From the cell containing the given text, extract its center point as [x, y] coordinate. 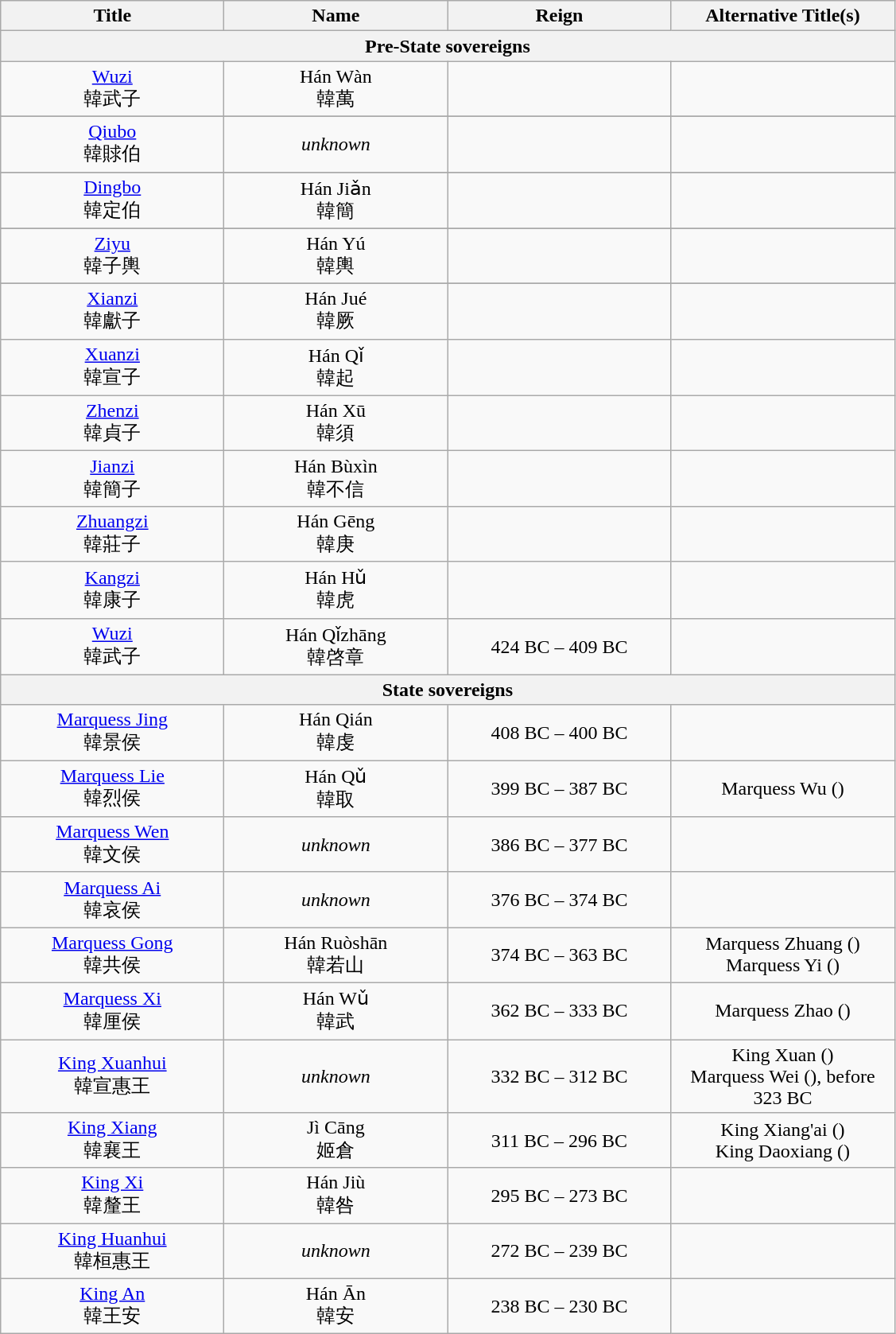
Ziyu韓子輿 [113, 256]
238 BC – 230 BC [560, 1306]
374 BC – 363 BC [560, 955]
Marquess Wu () [782, 789]
Title [113, 16]
311 BC – 296 BC [560, 1141]
408 BC – 400 BC [560, 733]
Hán Jiǎn韓簡 [336, 200]
King Xi韓釐王 [113, 1196]
Hán Qǔ韓取 [336, 789]
Hán Wǔ韓武 [336, 1010]
Marquess Zhuang ()Marquess Yi () [782, 955]
Marquess Lie韓烈侯 [113, 789]
Reign [560, 16]
Pre-State sovereigns [448, 46]
Hán Hǔ韓虎 [336, 590]
Marquess Zhao () [782, 1010]
Hán Xū韓須 [336, 423]
Kangzi韓康子 [113, 590]
Qiubo韓賕伯 [113, 144]
Hán Bùxìn韓不信 [336, 479]
Dingbo韓定伯 [113, 200]
State sovereigns [448, 690]
King An 韓王安 [113, 1306]
Xianzi韓獻子 [113, 312]
Marquess Ai韓哀侯 [113, 900]
Hán Wàn韓萬 [336, 89]
Hán Yú韓輿 [336, 256]
King Xuan ()Marquess Wei (), before 323 BC [782, 1075]
Hán Ruòshān韓若山 [336, 955]
Jì Cāng姬倉 [336, 1141]
Hán Qǐ韓起 [336, 368]
Alternative Title(s) [782, 16]
Marquess Wen韓文侯 [113, 845]
Jianzi韓簡子 [113, 479]
376 BC – 374 BC [560, 900]
Hán Qián韓虔 [336, 733]
424 BC – 409 BC [560, 646]
362 BC – 333 BC [560, 1010]
Name [336, 16]
386 BC – 377 BC [560, 845]
Hán Jiù韓咎 [336, 1196]
272 BC – 239 BC [560, 1251]
332 BC – 312 BC [560, 1075]
Hán Gēng韓庚 [336, 534]
Marquess Xi韓厘侯 [113, 1010]
Hán Qǐzhāng韓啓章 [336, 646]
Hán Jué韓厥 [336, 312]
Hán Ān韓安 [336, 1306]
King Xuanhui韓宣惠王 [113, 1075]
Xuanzi韓宣子 [113, 368]
295 BC – 273 BC [560, 1196]
399 BC – 387 BC [560, 789]
King Huanhui韓桓惠王 [113, 1251]
Zhuangzi韓莊子 [113, 534]
Marquess Jing韓景侯 [113, 733]
King Xiang韓襄王 [113, 1141]
Zhenzi韓貞子 [113, 423]
Marquess Gong韓共侯 [113, 955]
King Xiang'ai ()King Daoxiang () [782, 1141]
